Extract the [X, Y] coordinate from the center of the cell holding the provided text.  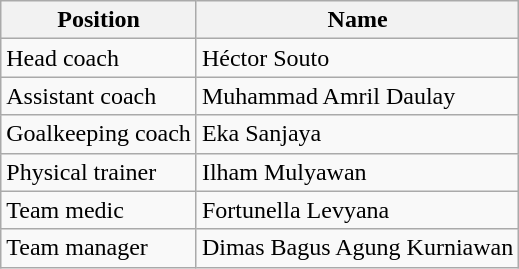
Goalkeeping coach [99, 134]
Eka Sanjaya [357, 134]
Dimas Bagus Agung Kurniawan [357, 248]
Physical trainer [99, 172]
Name [357, 20]
Team medic [99, 210]
Head coach [99, 58]
Position [99, 20]
Muhammad Amril Daulay [357, 96]
Assistant coach [99, 96]
Team manager [99, 248]
Ilham Mulyawan [357, 172]
Fortunella Levyana [357, 210]
Héctor Souto [357, 58]
